Return the (X, Y) coordinate for the center point of the cell that contains the specified text.  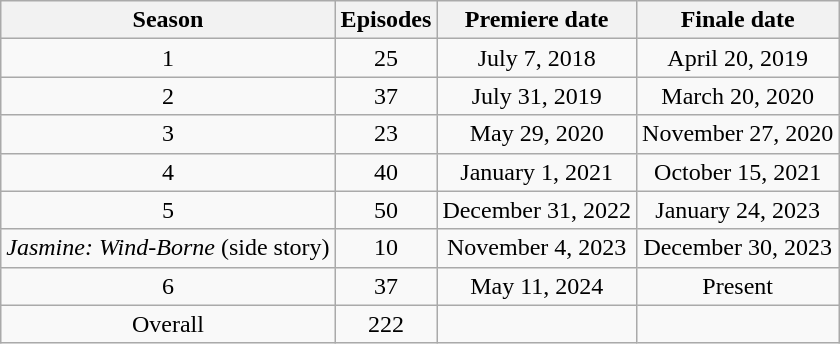
Present (738, 286)
November 4, 2023 (537, 248)
222 (386, 324)
November 27, 2020 (738, 134)
Premiere date (537, 20)
2 (168, 96)
January 1, 2021 (537, 172)
October 15, 2021 (738, 172)
Jasmine: Wind-Borne (side story) (168, 248)
July 31, 2019 (537, 96)
Finale date (738, 20)
25 (386, 58)
July 7, 2018 (537, 58)
5 (168, 210)
April 20, 2019 (738, 58)
May 11, 2024 (537, 286)
10 (386, 248)
Season (168, 20)
50 (386, 210)
23 (386, 134)
1 (168, 58)
May 29, 2020 (537, 134)
Episodes (386, 20)
3 (168, 134)
January 24, 2023 (738, 210)
4 (168, 172)
Overall (168, 324)
March 20, 2020 (738, 96)
6 (168, 286)
December 30, 2023 (738, 248)
40 (386, 172)
December 31, 2022 (537, 210)
